Extract the [X, Y] coordinate from the center of the cell holding the provided text.  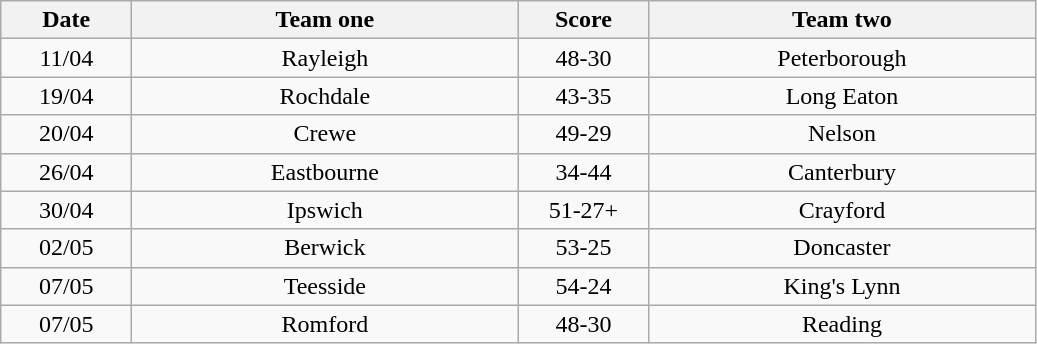
53-25 [584, 248]
51-27+ [584, 210]
Canterbury [842, 172]
Doncaster [842, 248]
Nelson [842, 134]
26/04 [66, 172]
Eastbourne [325, 172]
King's Lynn [842, 286]
Crayford [842, 210]
Team two [842, 20]
43-35 [584, 96]
Team one [325, 20]
49-29 [584, 134]
54-24 [584, 286]
34-44 [584, 172]
Reading [842, 324]
Rayleigh [325, 58]
Date [66, 20]
Rochdale [325, 96]
19/04 [66, 96]
Score [584, 20]
Ipswich [325, 210]
Crewe [325, 134]
20/04 [66, 134]
Romford [325, 324]
Long Eaton [842, 96]
Peterborough [842, 58]
30/04 [66, 210]
11/04 [66, 58]
02/05 [66, 248]
Berwick [325, 248]
Teesside [325, 286]
